Search for the cell housing the specified text and yield its [x, y] center coordinate. 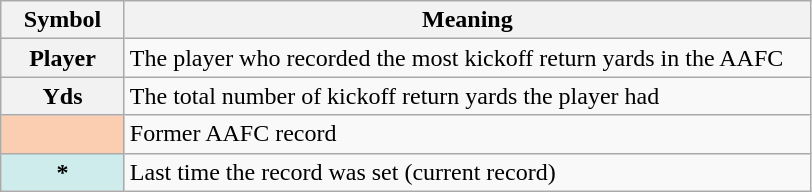
Former AAFC record [467, 134]
Yds [63, 96]
* [63, 172]
Player [63, 58]
The total number of kickoff return yards the player had [467, 96]
Last time the record was set (current record) [467, 172]
The player who recorded the most kickoff return yards in the AAFC [467, 58]
Symbol [63, 20]
Meaning [467, 20]
